Extract the [X, Y] coordinate from the center of the cell holding the provided text.  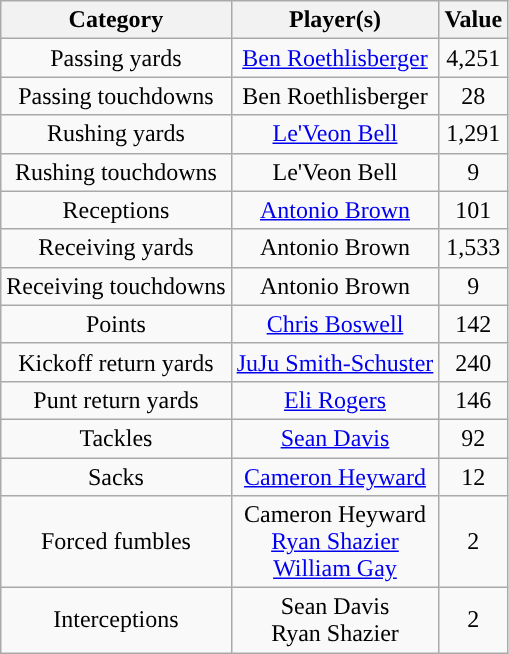
Eli Rogers [335, 400]
Cameron HeywardRyan ShazierWilliam Gay [335, 542]
Rushing touchdowns [116, 172]
Rushing yards [116, 134]
Sacks [116, 477]
Passing touchdowns [116, 96]
Punt return yards [116, 400]
142 [474, 324]
Player(s) [335, 20]
Category [116, 20]
240 [474, 362]
Value [474, 20]
146 [474, 400]
Cameron Heyward [335, 477]
Sean Davis [335, 438]
Receiving touchdowns [116, 286]
Forced fumbles [116, 542]
1,291 [474, 134]
Sean DavisRyan Shazier [335, 620]
Chris Boswell [335, 324]
Receptions [116, 210]
Tackles [116, 438]
92 [474, 438]
JuJu Smith-Schuster [335, 362]
Passing yards [116, 58]
101 [474, 210]
28 [474, 96]
Kickoff return yards [116, 362]
4,251 [474, 58]
Interceptions [116, 620]
12 [474, 477]
Receiving yards [116, 248]
1,533 [474, 248]
Points [116, 324]
